Capture the cell that displays the provided text and extract its [x, y] central coordinate. 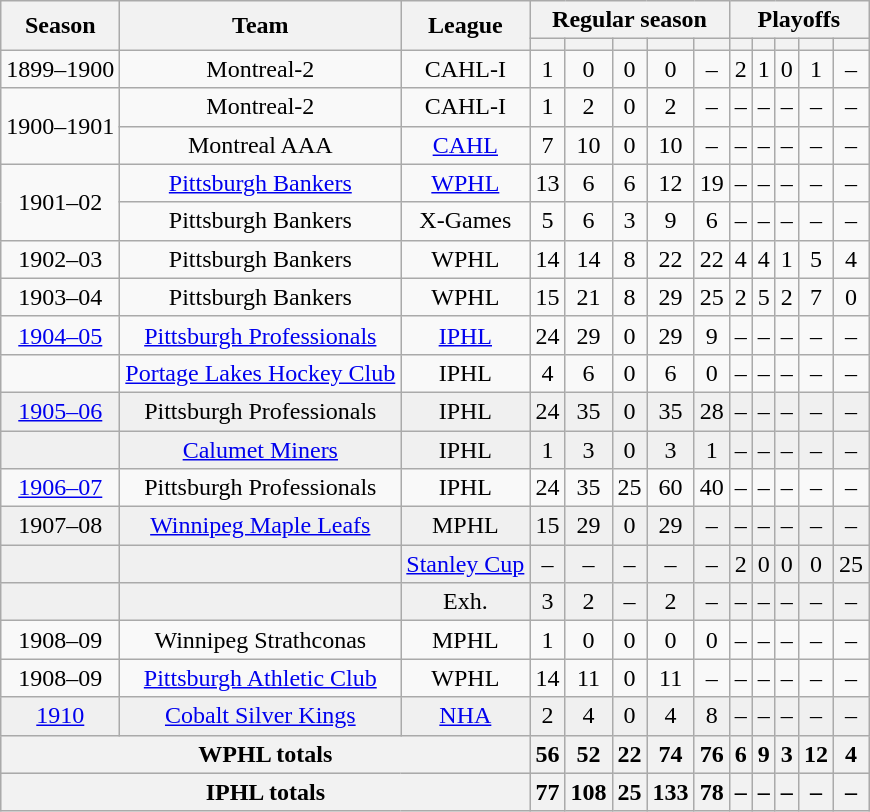
28 [712, 411]
1910 [60, 716]
Team [260, 26]
77 [548, 792]
1906–07 [60, 488]
60 [670, 488]
CAHL [466, 145]
52 [588, 754]
1900–1901 [60, 126]
Regular season [630, 20]
56 [548, 754]
Playoffs [798, 20]
Stanley Cup [466, 564]
1901–02 [60, 202]
Portage Lakes Hockey Club [260, 373]
21 [588, 297]
13 [548, 183]
108 [588, 792]
Season [60, 26]
1907–08 [60, 526]
76 [712, 754]
Exh. [466, 602]
Calumet Miners [260, 449]
1899–1900 [60, 69]
1904–05 [60, 335]
133 [670, 792]
1903–04 [60, 297]
74 [670, 754]
Montreal AAA [260, 145]
78 [712, 792]
Cobalt Silver Kings [260, 716]
1902–03 [60, 259]
X-Games [466, 221]
Winnipeg Strathconas [260, 640]
1905–06 [60, 411]
40 [712, 488]
19 [712, 183]
Winnipeg Maple Leafs [260, 526]
Pittsburgh Athletic Club [260, 678]
WPHL totals [266, 754]
IPHL totals [266, 792]
NHA [466, 716]
League [466, 26]
